Pinpoint the cell where the given text exists, returning its [X, Y] midpoint coordinate. 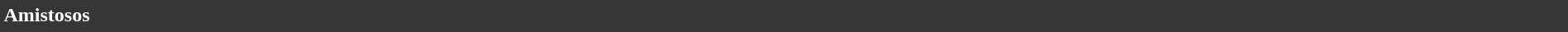
Amistosos [784, 15]
